Pinpoint the cell where the given text exists, returning its (X, Y) midpoint coordinate. 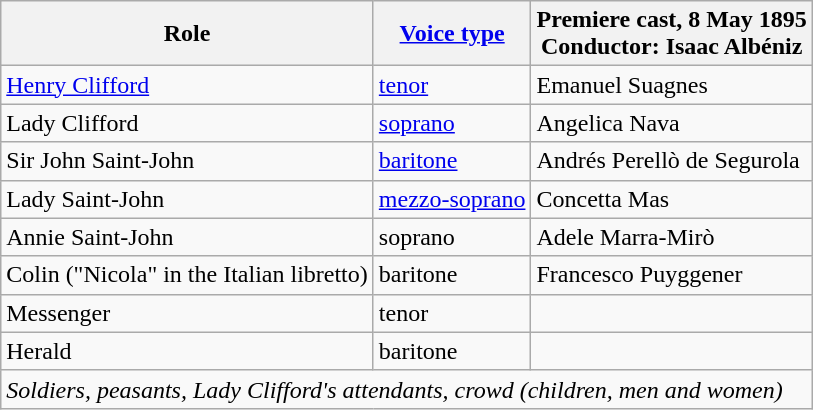
Role (188, 34)
Emanuel Suagnes (672, 85)
Soldiers, peasants, Lady Clifford's attendants, crowd (children, men and women) (407, 389)
Lady Clifford (188, 123)
Angelica Nava (672, 123)
Adele Marra-Mirò (672, 237)
Henry Clifford (188, 85)
Colin ("Nicola" in the Italian libretto) (188, 275)
Sir John Saint-John (188, 161)
Messenger (188, 313)
Herald (188, 351)
Lady Saint-John (188, 199)
Premiere cast, 8 May 1895Conductor: Isaac Albéniz (672, 34)
Francesco Puyggener (672, 275)
Voice type (452, 34)
Annie Saint-John (188, 237)
Andrés Perellò de Segurola (672, 161)
Concetta Mas (672, 199)
mezzo-soprano (452, 199)
